Extract the (X, Y) coordinate from the center of the cell holding the provided text.  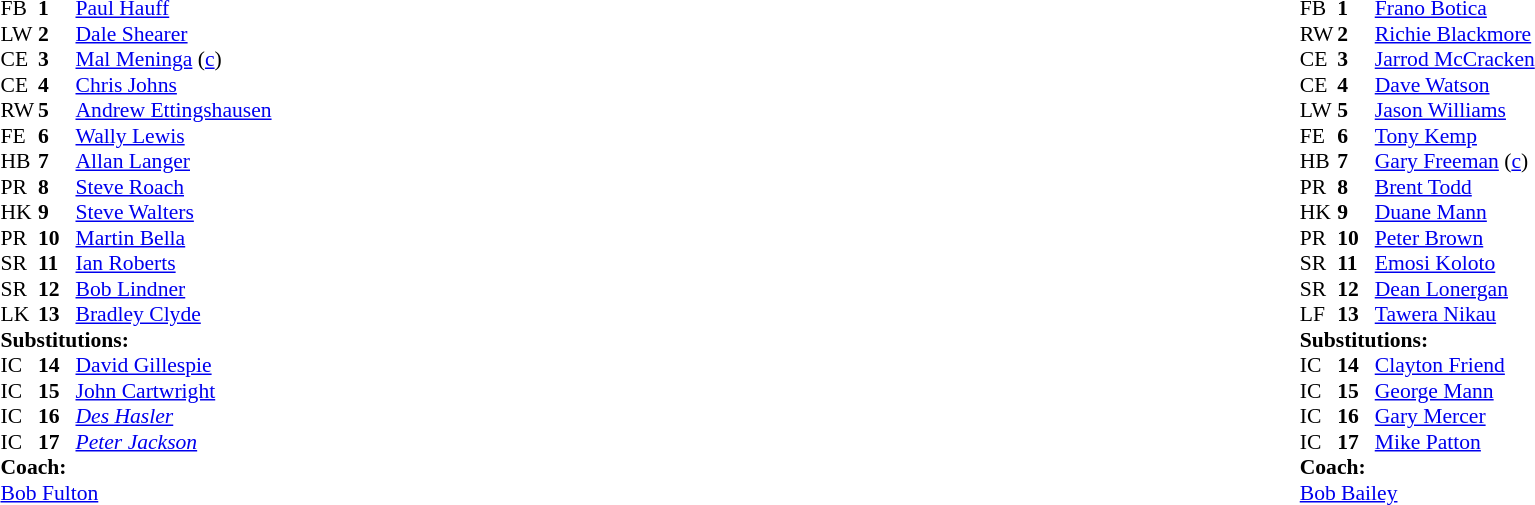
Peter Jackson (174, 442)
Steve Roach (174, 187)
Des Hasler (174, 417)
Martin Bella (174, 238)
Mike Patton (1455, 442)
LF (1319, 315)
Allan Langer (174, 161)
David Gillespie (174, 365)
Emosi Koloto (1455, 263)
Gary Mercer (1455, 417)
Dave Watson (1455, 85)
LK (19, 315)
Bob Lindner (174, 289)
Dean Lonergan (1455, 289)
Jarrod McCracken (1455, 59)
Brent Todd (1455, 187)
Dale Shearer (174, 34)
George Mann (1455, 391)
Mal Meninga (c) (174, 59)
Tawera Nikau (1455, 315)
Richie Blackmore (1455, 34)
Bradley Clyde (174, 315)
Chris Johns (174, 85)
Andrew Ettingshausen (174, 111)
Clayton Friend (1455, 365)
Duane Mann (1455, 213)
Gary Freeman (c) (1455, 161)
Steve Walters (174, 213)
Wally Lewis (174, 136)
Ian Roberts (174, 263)
John Cartwright (174, 391)
Tony Kemp (1455, 136)
Peter Brown (1455, 238)
Jason Williams (1455, 111)
